For the text-containing cell, return its midpoint in (X, Y) coordinate format. 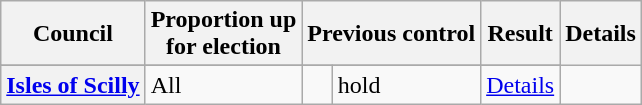
Previous control (392, 34)
All (224, 85)
Council (73, 34)
hold (406, 85)
Isles of Scilly (73, 85)
Result (520, 34)
Proportion upfor election (224, 34)
